For the text-containing cell, return its midpoint in [x, y] coordinate format. 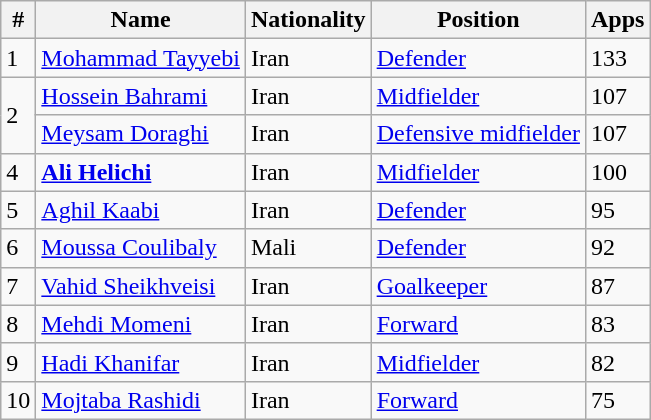
5 [18, 210]
Aghil Kaabi [141, 210]
10 [18, 400]
Meysam Doraghi [141, 134]
Nationality [308, 20]
Mehdi Momeni [141, 324]
Apps [617, 20]
4 [18, 172]
2 [18, 115]
Hadi Khanifar [141, 362]
92 [617, 248]
82 [617, 362]
Defensive midfielder [478, 134]
Name [141, 20]
Moussa Coulibaly [141, 248]
133 [617, 58]
Vahid Sheikhveisi [141, 286]
Mali [308, 248]
Hossein Bahrami [141, 96]
83 [617, 324]
75 [617, 400]
Goalkeeper [478, 286]
95 [617, 210]
100 [617, 172]
6 [18, 248]
1 [18, 58]
Mojtaba Rashidi [141, 400]
87 [617, 286]
Mohammad Tayyebi [141, 58]
9 [18, 362]
# [18, 20]
Position [478, 20]
7 [18, 286]
Ali Helichi [141, 172]
8 [18, 324]
